Determine the (x, y) coordinate at the center of the cell enclosing the given text.  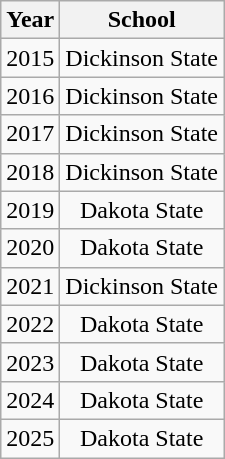
2018 (30, 172)
2019 (30, 210)
2024 (30, 400)
2025 (30, 438)
2022 (30, 324)
2015 (30, 58)
Year (30, 20)
2021 (30, 286)
2020 (30, 248)
2016 (30, 96)
School (142, 20)
2017 (30, 134)
2023 (30, 362)
